Return the (X, Y) coordinate for the center point of the cell that contains the specified text.  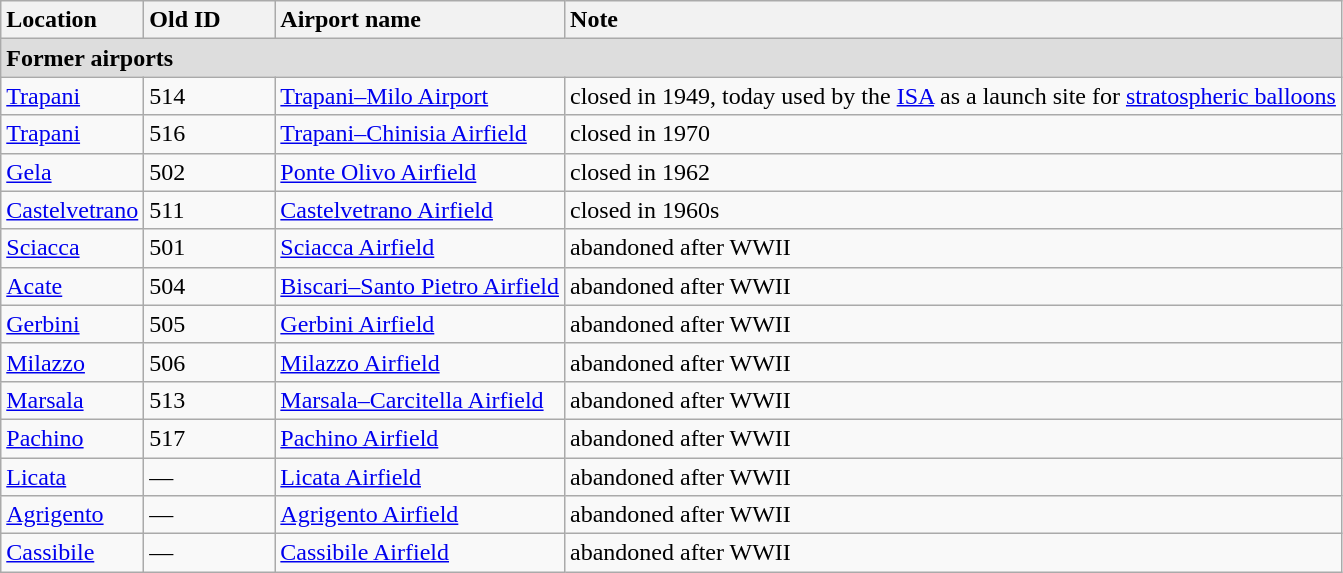
505 (210, 324)
Ponte Olivo Airfield (420, 172)
Cassibile Airfield (420, 553)
Acate (72, 286)
closed in 1962 (954, 172)
517 (210, 438)
Former airports (672, 58)
Old ID (210, 20)
513 (210, 400)
501 (210, 248)
Cassibile (72, 553)
Milazzo Airfield (420, 362)
closed in 1949, today used by the ISA as a launch site for stratospheric balloons (954, 96)
Agrigento Airfield (420, 515)
511 (210, 210)
Licata (72, 477)
Airport name (420, 20)
Licata Airfield (420, 477)
Trapani–Milo Airport (420, 96)
502 (210, 172)
Gela (72, 172)
504 (210, 286)
506 (210, 362)
Biscari–Santo Pietro Airfield (420, 286)
514 (210, 96)
Marsala (72, 400)
Trapani–Chinisia Airfield (420, 134)
Pachino Airfield (420, 438)
Sciacca Airfield (420, 248)
closed in 1960s (954, 210)
Pachino (72, 438)
Note (954, 20)
Gerbini Airfield (420, 324)
Location (72, 20)
Agrigento (72, 515)
Gerbini (72, 324)
Marsala–Carcitella Airfield (420, 400)
Milazzo (72, 362)
Castelvetrano (72, 210)
Sciacca (72, 248)
Castelvetrano Airfield (420, 210)
516 (210, 134)
closed in 1970 (954, 134)
